From the cell containing the given text, extract its center point as [X, Y] coordinate. 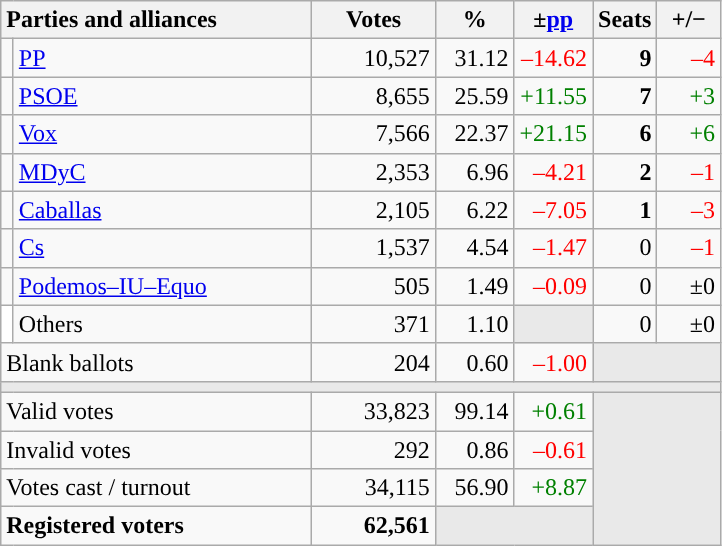
–0.61 [554, 449]
–7.05 [554, 210]
+/− [689, 20]
371 [374, 324]
+8.87 [554, 488]
31.12 [474, 58]
Blank ballots [156, 362]
25.59 [474, 96]
6.96 [474, 172]
Votes cast / turnout [156, 488]
+11.55 [554, 96]
Registered voters [156, 526]
+0.61 [554, 411]
1 [625, 210]
–3 [689, 210]
–0.09 [554, 286]
4.54 [474, 248]
2,353 [374, 172]
1.10 [474, 324]
0.86 [474, 449]
Vox [162, 134]
Valid votes [156, 411]
–4.21 [554, 172]
PP [162, 58]
62,561 [374, 526]
0.60 [474, 362]
1.49 [474, 286]
Invalid votes [156, 449]
8,655 [374, 96]
10,527 [374, 58]
% [474, 20]
MDyC [162, 172]
6.22 [474, 210]
9 [625, 58]
505 [374, 286]
±pp [554, 20]
Cs [162, 248]
6 [625, 134]
Votes [374, 20]
2 [625, 172]
292 [374, 449]
Others [162, 324]
+21.15 [554, 134]
7 [625, 96]
PSOE [162, 96]
99.14 [474, 411]
–1.47 [554, 248]
204 [374, 362]
+3 [689, 96]
1,537 [374, 248]
+6 [689, 134]
Caballas [162, 210]
2,105 [374, 210]
33,823 [374, 411]
7,566 [374, 134]
Podemos–IU–Equo [162, 286]
Seats [625, 20]
–1.00 [554, 362]
34,115 [374, 488]
Parties and alliances [156, 20]
–14.62 [554, 58]
22.37 [474, 134]
–4 [689, 58]
56.90 [474, 488]
